Scan for the cell matching the given text and deliver its [x, y] coordinate at center. 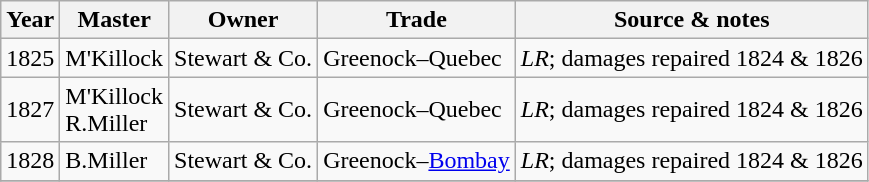
1825 [30, 58]
M'KillockR.Miller [114, 110]
Owner [244, 20]
1828 [30, 161]
1827 [30, 110]
B.Miller [114, 161]
Master [114, 20]
Trade [417, 20]
M'Killock [114, 58]
Year [30, 20]
Source & notes [692, 20]
Greenock–Bombay [417, 161]
